Find where the given text appears and provide that cell's center as [x, y] coordinate. 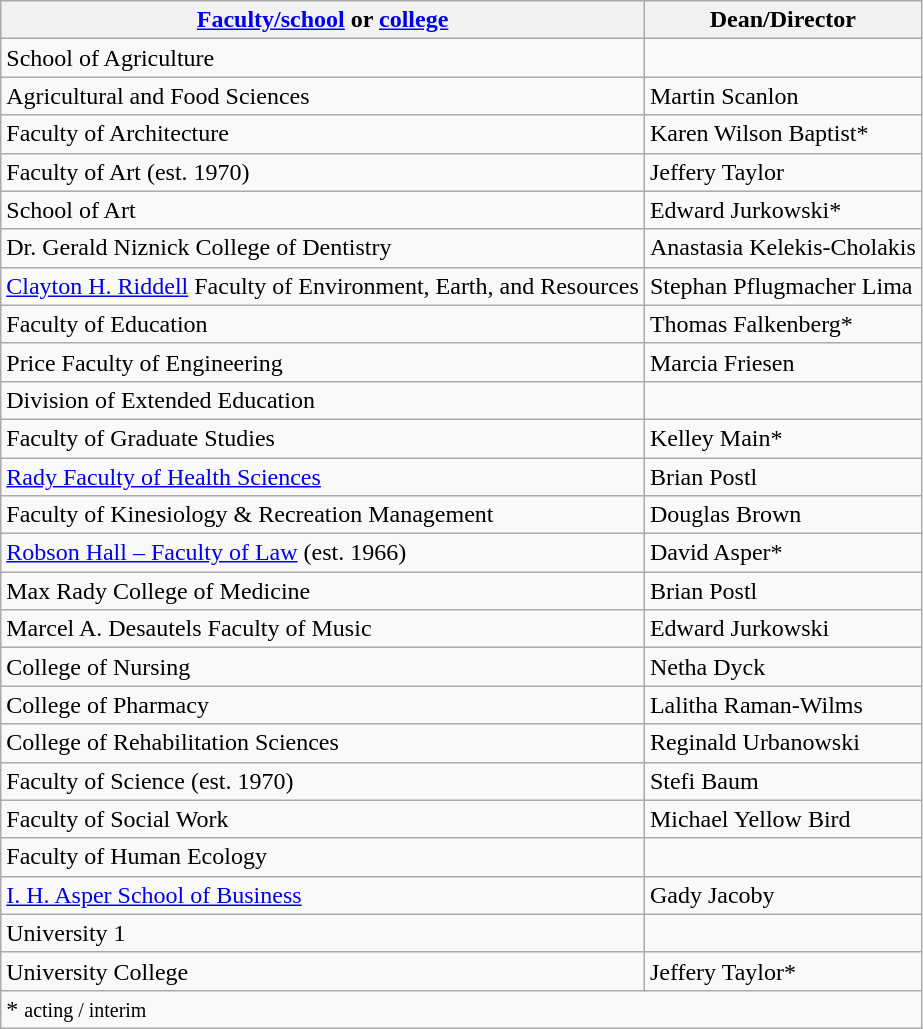
Faculty of Human Ecology [323, 857]
Anastasia Kelekis-Cholakis [782, 248]
Robson Hall – Faculty of Law (est. 1966) [323, 553]
Price Faculty of Engineering [323, 362]
Marcel A. Desautels Faculty of Music [323, 629]
Stephan Pflugmacher Lima [782, 286]
Gady Jacoby [782, 895]
Jeffery Taylor* [782, 971]
College of Nursing [323, 667]
Stefi Baum [782, 781]
Division of Extended Education [323, 400]
Faculty/school or college [323, 20]
Jeffery Taylor [782, 172]
Reginald Urbanowski [782, 743]
Edward Jurkowski* [782, 210]
David Asper* [782, 553]
University College [323, 971]
Lalitha Raman-Wilms [782, 705]
Dean/Director [782, 20]
Faculty of Art (est. 1970) [323, 172]
Martin Scanlon [782, 96]
I. H. Asper School of Business [323, 895]
College of Pharmacy [323, 705]
Max Rady College of Medicine [323, 591]
Kelley Main* [782, 438]
Clayton H. Riddell Faculty of Environment, Earth, and Resources [323, 286]
Faculty of Science (est. 1970) [323, 781]
College of Rehabilitation Sciences [323, 743]
Rady Faculty of Health Sciences [323, 477]
Marcia Friesen [782, 362]
Michael Yellow Bird [782, 819]
* acting / interim [462, 1009]
Dr. Gerald Niznick College of Dentistry [323, 248]
Faculty of Kinesiology & Recreation Management [323, 515]
Faculty of Graduate Studies [323, 438]
Agricultural and Food Sciences [323, 96]
Edward Jurkowski [782, 629]
Karen Wilson Baptist* [782, 134]
University 1 [323, 933]
Faculty of Architecture [323, 134]
Faculty of Social Work [323, 819]
School of Agriculture [323, 58]
Faculty of Education [323, 324]
Thomas Falkenberg* [782, 324]
Douglas Brown [782, 515]
Netha Dyck [782, 667]
School of Art [323, 210]
